Output the (X, Y) coordinate of the center of the cell containing the given text.  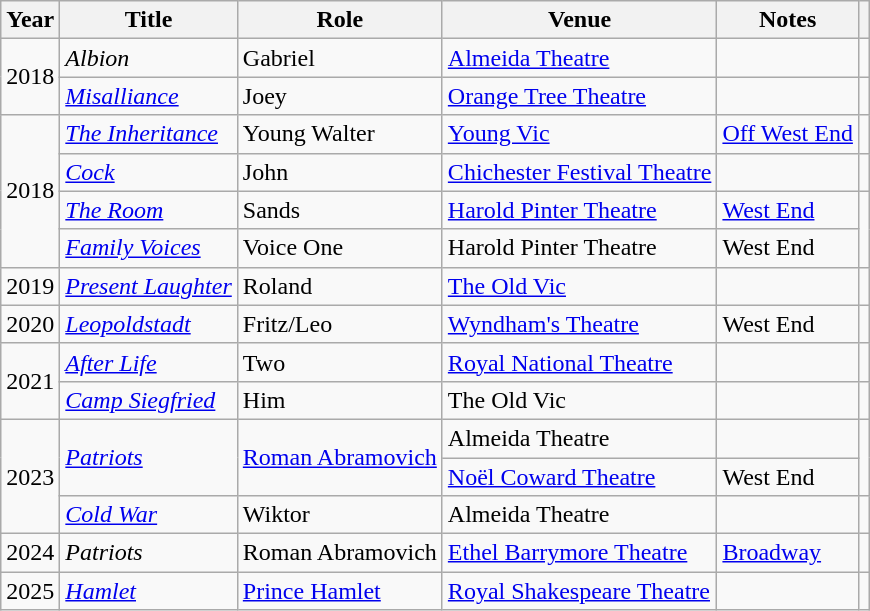
Royal Shakespeare Theatre (580, 591)
Family Voices (148, 248)
Camp Siegfried (148, 400)
Cock (148, 172)
Cold War (148, 515)
Broadway (788, 553)
Prince Hamlet (340, 591)
Sands (340, 210)
Hamlet (148, 591)
2021 (30, 381)
Venue (580, 20)
Royal National Theatre (580, 362)
Ethel Barrymore Theatre (580, 553)
After Life (148, 362)
Wyndham's Theatre (580, 324)
The Inheritance (148, 134)
Albion (148, 58)
Two (340, 362)
Off West End (788, 134)
Wiktor (340, 515)
Noël Coward Theatre (580, 477)
Misalliance (148, 96)
Fritz/Leo (340, 324)
Him (340, 400)
Notes (788, 20)
The Room (148, 210)
John (340, 172)
2024 (30, 553)
Orange Tree Theatre (580, 96)
Joey (340, 96)
Present Laughter (148, 286)
Roland (340, 286)
Role (340, 20)
Young Vic (580, 134)
2023 (30, 476)
2019 (30, 286)
Young Walter (340, 134)
Voice One (340, 248)
Gabriel (340, 58)
2025 (30, 591)
Leopoldstadt (148, 324)
Title (148, 20)
2020 (30, 324)
Chichester Festival Theatre (580, 172)
Year (30, 20)
